Output the [x, y] coordinate of the center of the cell containing the given text.  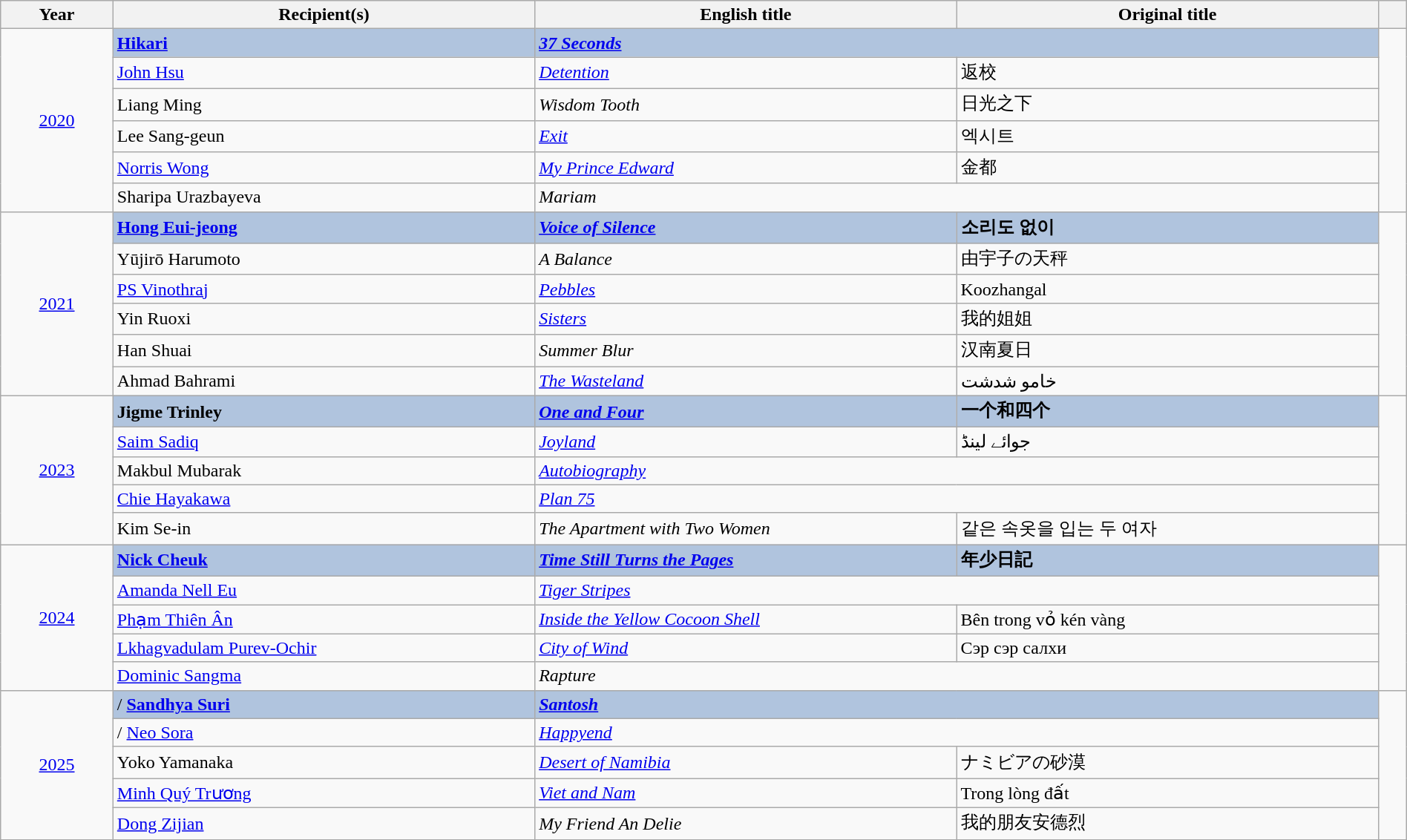
37 Seconds [957, 43]
Plan 75 [957, 499]
金都 [1167, 168]
Nick Cheuk [324, 561]
Sharipa Urazbayeva [324, 197]
Kim Se-in [324, 528]
Jigme Trinley [324, 411]
Minh Quý Trương [324, 793]
Sisters [746, 319]
2025 [57, 764]
Desert of Namibia [746, 763]
Yin Ruoxi [324, 319]
Autobiography [957, 470]
Yoko Yamanaka [324, 763]
Norris Wong [324, 168]
엑시트 [1167, 137]
Voice of Silence [746, 227]
خامو شدشت [1167, 381]
Chie Hayakawa [324, 499]
같은 속옷을 입는 두 여자 [1167, 528]
Detention [746, 73]
Joyland [746, 442]
Original title [1167, 15]
Wisdom Tooth [746, 104]
Lkhagvadulam Purev-Ochir [324, 648]
The Wasteland [746, 381]
日光之下 [1167, 104]
A Balance [746, 260]
جوائے لینڈ [1167, 442]
Makbul Mubarak [324, 470]
Hikari [324, 43]
Dominic Sangma [324, 676]
Lee Sang-geun [324, 137]
2024 [57, 617]
Сэр сэр салхи [1167, 648]
/ Neo Sora [324, 732]
返校 [1167, 73]
John Hsu [324, 73]
English title [746, 15]
Phạm Thiên Ân [324, 619]
Amanda Nell Eu [324, 590]
Recipient(s) [324, 15]
年少日記 [1167, 561]
The Apartment with Two Women [746, 528]
由宇子の天秤 [1167, 260]
Bên trong vỏ kén vàng [1167, 619]
Pebbles [746, 289]
Inside the Yellow Cocoon Shell [746, 619]
Santosh [957, 704]
Dong Zijian [324, 824]
소리도 없이 [1167, 227]
Saim Sadiq [324, 442]
2021 [57, 303]
Time Still Turns the Pages [746, 561]
我的姐姐 [1167, 319]
一个和四个 [1167, 411]
Han Shuai [324, 350]
Exit [746, 137]
/ Sandhya Suri [324, 704]
Mariam [957, 197]
Trong lòng đất [1167, 793]
ナミビアの砂漠 [1167, 763]
Viet and Nam [746, 793]
Liang Ming [324, 104]
Tiger Stripes [957, 590]
Hong Eui-jeong [324, 227]
Happyend [957, 732]
汉南夏日 [1167, 350]
PS Vinothraj [324, 289]
2020 [57, 120]
2023 [57, 470]
Yūjirō Harumoto [324, 260]
My Friend An Delie [746, 824]
My Prince Edward [746, 168]
Koozhangal [1167, 289]
Ahmad Bahrami [324, 381]
Summer Blur [746, 350]
我的朋友安德烈 [1167, 824]
City of Wind [746, 648]
Rapture [957, 676]
One and Four [746, 411]
Year [57, 15]
